Detect which cell encompasses the target text, then output its (x, y) center coordinate. 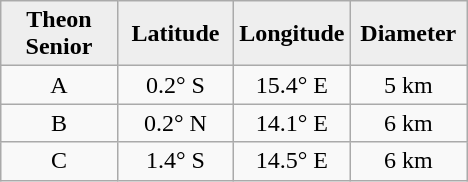
A (59, 85)
15.4° E (292, 85)
B (59, 123)
0.2° N (175, 123)
TheonSenior (59, 34)
Diameter (408, 34)
1.4° S (175, 161)
Latitude (175, 34)
C (59, 161)
14.1° E (292, 123)
Longitude (292, 34)
0.2° S (175, 85)
5 km (408, 85)
14.5° E (292, 161)
